Find where the given text appears and provide that cell's center as (X, Y) coordinate. 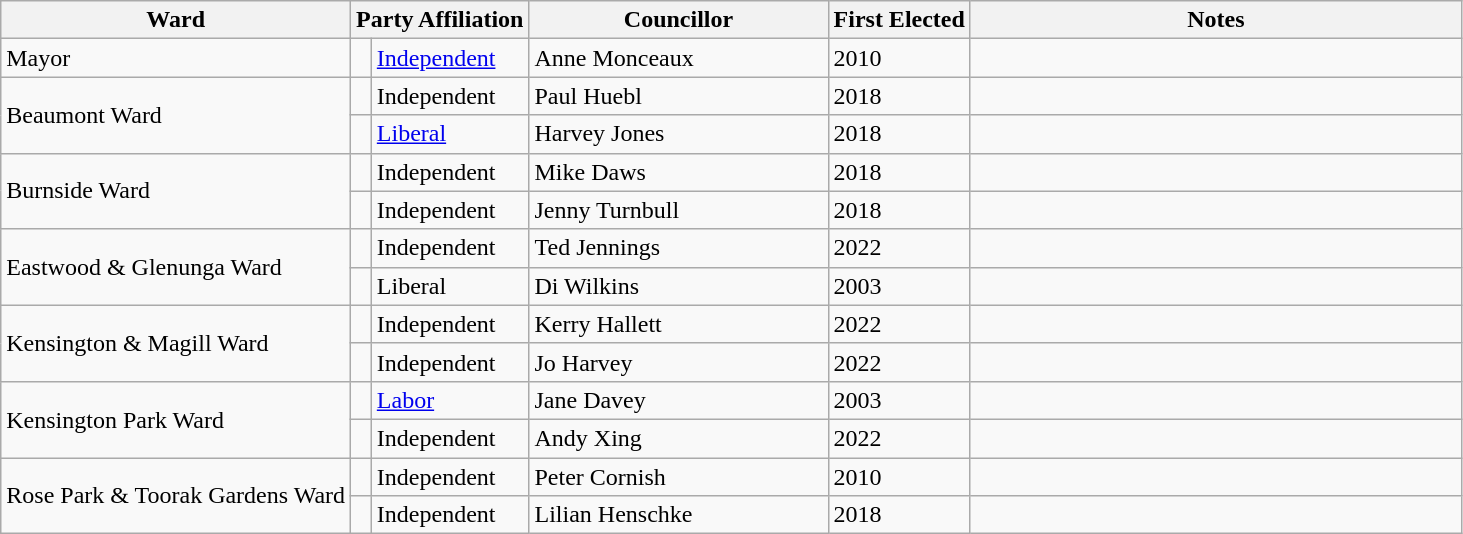
Mike Daws (678, 172)
Ward (176, 20)
Paul Huebl (678, 96)
Eastwood & Glenunga Ward (176, 267)
Anne Monceaux (678, 58)
Lilian Henschke (678, 515)
Rose Park & Toorak Gardens Ward (176, 496)
Harvey Jones (678, 134)
First Elected (899, 20)
Party Affiliation (440, 20)
Di Wilkins (678, 286)
Andy Xing (678, 438)
Jo Harvey (678, 362)
Labor (450, 400)
Jane Davey (678, 400)
Ted Jennings (678, 248)
Burnside Ward (176, 191)
Jenny Turnbull (678, 210)
Beaumont Ward (176, 115)
Kensington Park Ward (176, 419)
Councillor (678, 20)
Notes (1216, 20)
Mayor (176, 58)
Kensington & Magill Ward (176, 343)
Peter Cornish (678, 477)
Kerry Hallett (678, 324)
